Search for the cell housing the specified text and yield its [x, y] center coordinate. 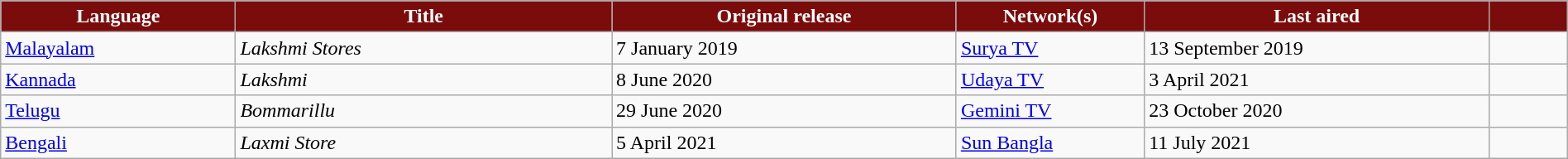
Network(s) [1050, 17]
Gemini TV [1050, 111]
Kannada [118, 79]
3 April 2021 [1317, 79]
Original release [784, 17]
Laxmi Store [423, 142]
11 July 2021 [1317, 142]
Title [423, 17]
Last aired [1317, 17]
13 September 2019 [1317, 48]
Lakshmi Stores [423, 48]
Bengali [118, 142]
Lakshmi [423, 79]
Malayalam [118, 48]
29 June 2020 [784, 111]
Surya TV [1050, 48]
Udaya TV [1050, 79]
Telugu [118, 111]
Bommarillu [423, 111]
23 October 2020 [1317, 111]
7 January 2019 [784, 48]
8 June 2020 [784, 79]
5 April 2021 [784, 142]
Sun Bangla [1050, 142]
Language [118, 17]
